From the cell containing the given text, extract its center point as (x, y) coordinate. 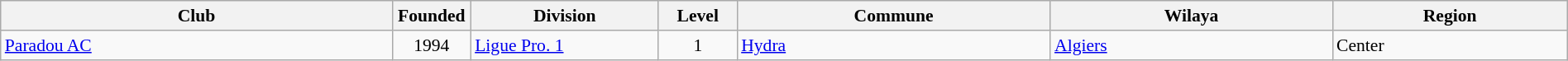
Founded (432, 16)
1994 (432, 45)
Region (1450, 16)
Ligue Pro. 1 (564, 45)
1 (698, 45)
Paradou AC (197, 45)
Hydra (893, 45)
Algiers (1191, 45)
Commune (893, 16)
Division (564, 16)
Club (197, 16)
Center (1450, 45)
Level (698, 16)
Wilaya (1191, 16)
